Locate the cell with the specified text and output its [X, Y] center coordinate. 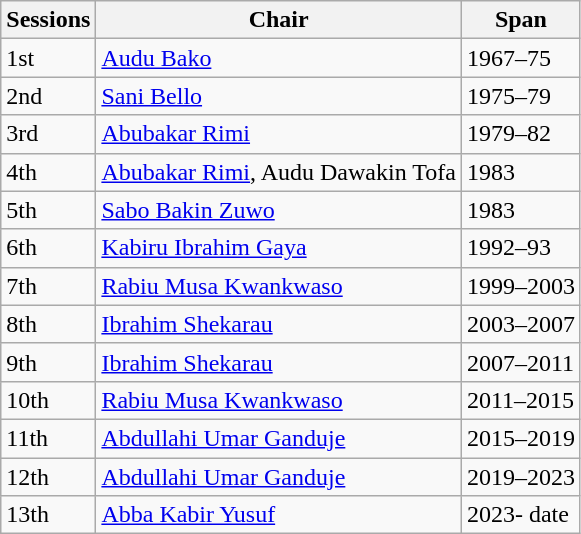
2007–2011 [520, 362]
6th [48, 248]
5th [48, 210]
Audu Bako [279, 58]
1975–79 [520, 96]
2011–2015 [520, 400]
1st [48, 58]
2015–2019 [520, 438]
Sabo Bakin Zuwo [279, 210]
Kabiru Ibrahim Gaya [279, 248]
Abubakar Rimi, Audu Dawakin Tofa [279, 172]
4th [48, 172]
Sani Bello [279, 96]
7th [48, 286]
2nd [48, 96]
13th [48, 515]
11th [48, 438]
Abba Kabir Yusuf [279, 515]
1992–93 [520, 248]
Chair [279, 20]
1967–75 [520, 58]
1999–2003 [520, 286]
8th [48, 324]
12th [48, 477]
9th [48, 362]
Sessions [48, 20]
3rd [48, 134]
2023- date [520, 515]
1979–82 [520, 134]
2019–2023 [520, 477]
Span [520, 20]
Abubakar Rimi [279, 134]
2003–2007 [520, 324]
10th [48, 400]
